Find where the given text appears and provide that cell's center as [X, Y] coordinate. 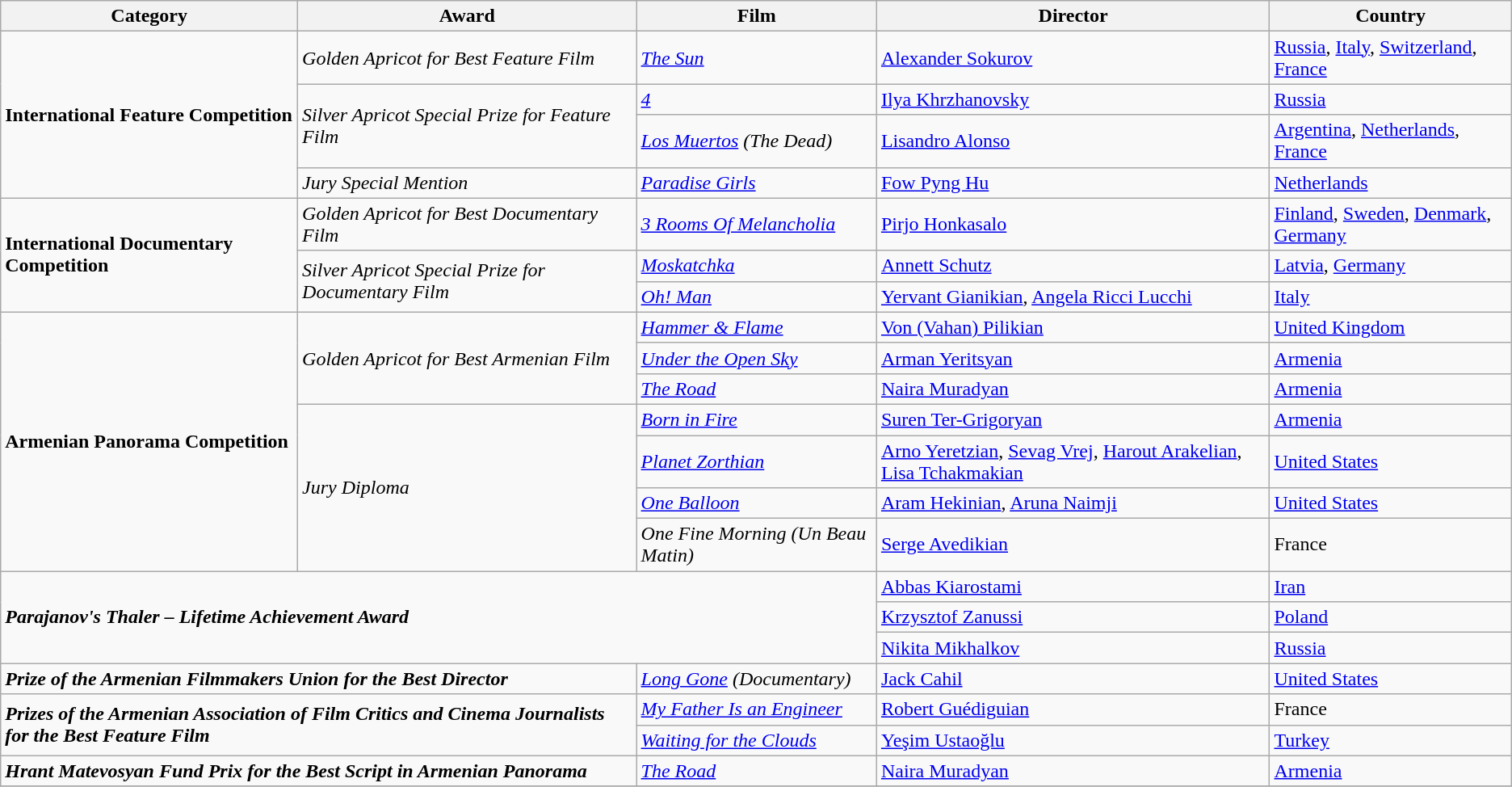
Aram Hekinian, Aruna Naimji [1073, 503]
Jury Special Mention [468, 183]
Award [468, 16]
Turkey [1391, 740]
Category [149, 16]
Golden Apricot for Best Feature Film [468, 58]
Arno Yeretzian, Sevag Vrej, Harout Arakelian, Lisa Tchakmakian [1073, 461]
Robert Guédiguian [1073, 709]
Nikita Mikhalkov [1073, 648]
Los Muertos (The Dead) [756, 141]
Yeşim Ustaoğlu [1073, 740]
4 [756, 99]
Film [756, 16]
Italy [1391, 297]
Pirjo Honkasalo [1073, 225]
Arman Yeritsyan [1073, 358]
Jack Cahil [1073, 679]
Von (Vahan) Pilikian [1073, 327]
Paradise Girls [756, 183]
Country [1391, 16]
Prize of the Armenian Filmmakers Union for the Best Director [318, 679]
Golden Apricot for Best Armenian Film [468, 358]
United Kingdom [1391, 327]
Prizes of the Armenian Association of Film Critics and Cinema Journalists for the Best Feature Film [318, 725]
Yervant Gianikian, Angela Ricci Lucchi [1073, 297]
Waiting for the Clouds [756, 740]
Golden Apricot for Best Documentary Film [468, 225]
Silver Apricot Special Prize for Feature Film [468, 126]
Argentina, Netherlands, France [1391, 141]
Moskatchka [756, 266]
Netherlands [1391, 183]
Latvia, Germany [1391, 266]
International Documentary Competition [149, 255]
Silver Apricot Special Prize for Documentary Film [468, 281]
3 Rooms Of Melancholia [756, 225]
Annett Schutz [1073, 266]
Armenian Panorama Competition [149, 441]
Under the Open Sky [756, 358]
Born in Fire [756, 419]
My Father Is an Engineer [756, 709]
Poland [1391, 617]
Parajanov's Thaler – Lifetime Achievement Award [439, 617]
Lisandro Alonso [1073, 141]
Planet Zorthian [756, 461]
Director [1073, 16]
Jury Diploma [468, 487]
Hammer & Flame [756, 327]
Hrant Matevosyan Fund Prix for the Best Script in Armenian Panorama [318, 771]
Abbas Kiarostami [1073, 587]
Ilya Khrzhanovsky [1073, 99]
The Sun [756, 58]
International Feature Competition [149, 115]
Serge Avedikian [1073, 545]
Finland, Sweden, Denmark, Germany [1391, 225]
Long Gone (Documentary) [756, 679]
Alexander Sokurov [1073, 58]
Krzysztof Zanussi [1073, 617]
Oh! Man [756, 297]
One Fine Morning (Un Beau Matin) [756, 545]
One Balloon [756, 503]
Iran [1391, 587]
Russia, Italy, Switzerland, France [1391, 58]
Suren Ter-Grigoryan [1073, 419]
Fow Pyng Hu [1073, 183]
